Return (X, Y) of the center of cell containing provided text 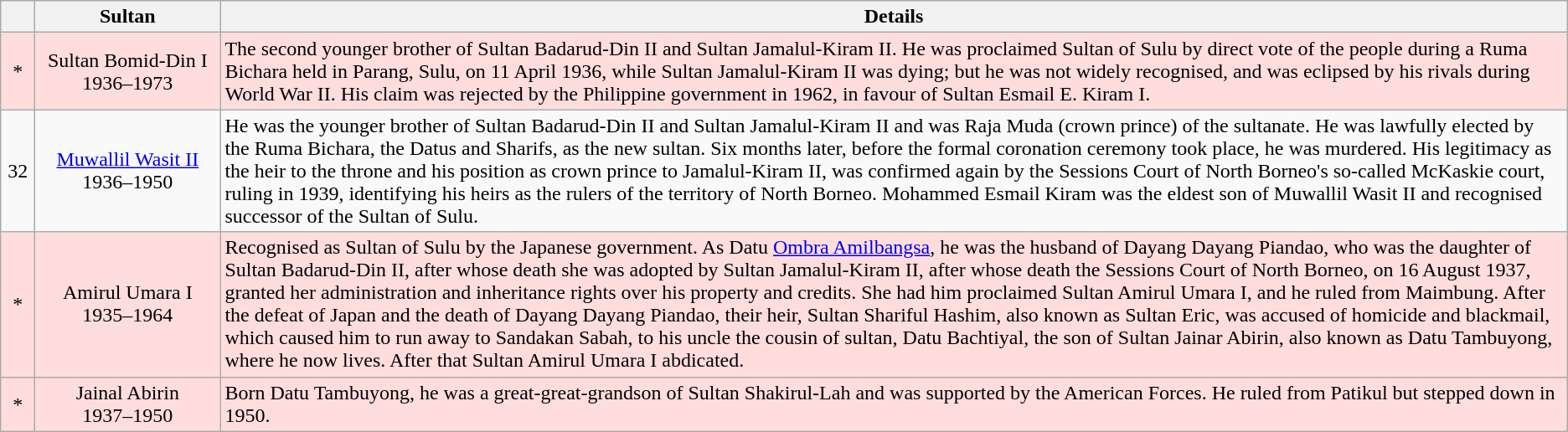
Jainal Abirin1937–1950 (127, 404)
Sultan (127, 17)
32 (18, 171)
Sultan Bomid-Din I1936–1973 (127, 71)
Muwallil Wasit II1936–1950 (127, 171)
Details (894, 17)
Amirul Umara I1935–1964 (127, 305)
